Find where the given text appears and provide that cell's center as (x, y) coordinate. 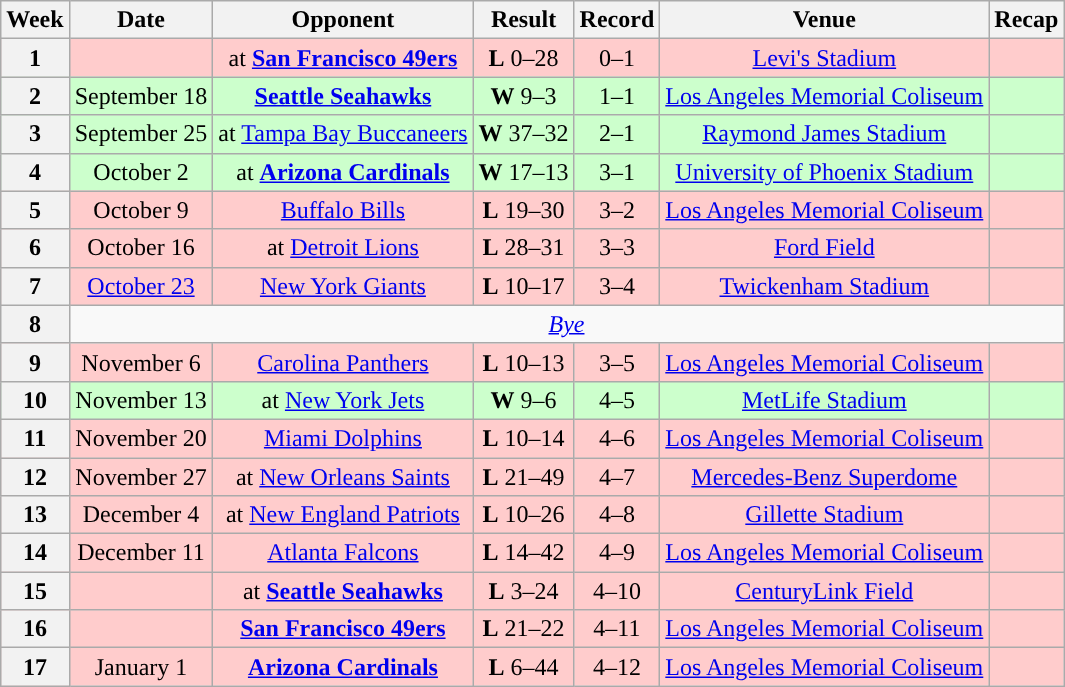
6 (35, 248)
L 19–30 (524, 210)
W 37–32 (524, 134)
3 (35, 134)
4–8 (617, 515)
Bye (566, 324)
L 10–17 (524, 286)
October 2 (141, 172)
15 (35, 591)
December 4 (141, 515)
4–11 (617, 629)
W 9–3 (524, 96)
L 21–49 (524, 477)
Week (35, 20)
12 (35, 477)
Recap (1026, 20)
January 1 (141, 667)
Seattle Seahawks (343, 96)
4–5 (617, 400)
0–1 (617, 58)
CenturyLink Field (824, 591)
at New England Patriots (343, 515)
8 (35, 324)
October 23 (141, 286)
Gillette Stadium (824, 515)
2 (35, 96)
Arizona Cardinals (343, 667)
10 (35, 400)
3–3 (617, 248)
1 (35, 58)
University of Phoenix Stadium (824, 172)
Date (141, 20)
3–4 (617, 286)
L 3–24 (524, 591)
at Seattle Seahawks (343, 591)
2–1 (617, 134)
at Detroit Lions (343, 248)
Buffalo Bills (343, 210)
November 20 (141, 438)
5 (35, 210)
October 9 (141, 210)
17 (35, 667)
4–9 (617, 553)
at Arizona Cardinals (343, 172)
Carolina Panthers (343, 362)
4 (35, 172)
MetLife Stadium (824, 400)
L 6–44 (524, 667)
3–1 (617, 172)
Atlanta Falcons (343, 553)
W 9–6 (524, 400)
W 17–13 (524, 172)
9 (35, 362)
Miami Dolphins (343, 438)
Record (617, 20)
at New Orleans Saints (343, 477)
L 14–42 (524, 553)
Raymond James Stadium (824, 134)
September 18 (141, 96)
at San Francisco 49ers (343, 58)
14 (35, 553)
7 (35, 286)
Levi's Stadium (824, 58)
L 0–28 (524, 58)
11 (35, 438)
L 21–22 (524, 629)
Venue (824, 20)
November 6 (141, 362)
at New York Jets (343, 400)
L 10–26 (524, 515)
4–12 (617, 667)
October 16 (141, 248)
3–5 (617, 362)
at Tampa Bay Buccaneers (343, 134)
November 27 (141, 477)
Twickenham Stadium (824, 286)
New York Giants (343, 286)
September 25 (141, 134)
December 11 (141, 553)
L 28–31 (524, 248)
13 (35, 515)
4–7 (617, 477)
4–6 (617, 438)
3–2 (617, 210)
Mercedes-Benz Superdome (824, 477)
Ford Field (824, 248)
L 10–13 (524, 362)
San Francisco 49ers (343, 629)
Opponent (343, 20)
Result (524, 20)
L 10–14 (524, 438)
November 13 (141, 400)
16 (35, 629)
4–10 (617, 591)
1–1 (617, 96)
